Find where the given text appears and provide that cell's center as (x, y) coordinate. 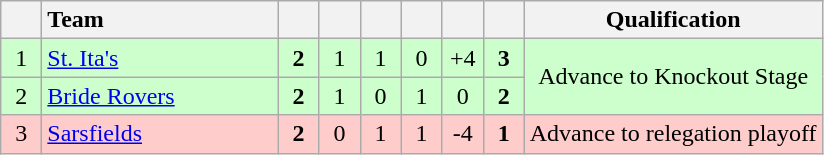
St. Ita's (160, 58)
Bride Rovers (160, 96)
Sarsfields (160, 134)
Qualification (673, 20)
Advance to Knockout Stage (673, 77)
+4 (462, 58)
Advance to relegation playoff (673, 134)
Team (160, 20)
-4 (462, 134)
